Identify which cell holds the provided text, then report its (x, y) central coordinate. 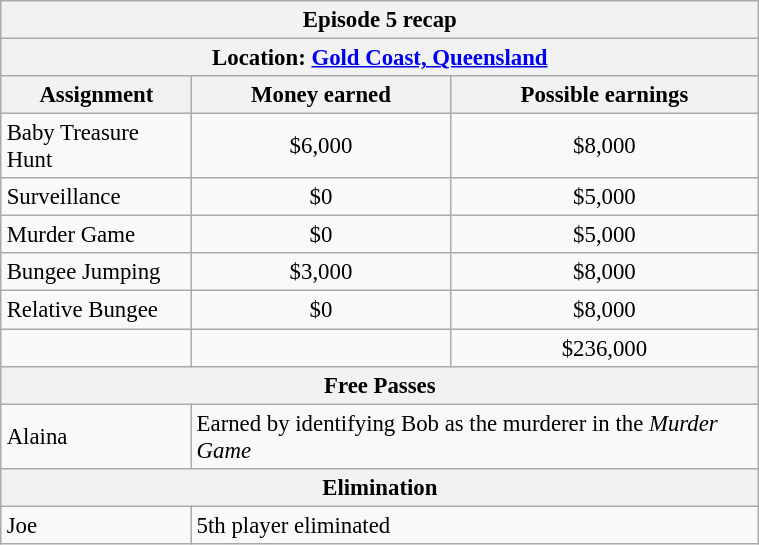
Earned by identifying Bob as the murderer in the Murder Game (474, 436)
Surveillance (96, 197)
Bungee Jumping (96, 272)
Relative Bungee (96, 310)
5th player eliminated (474, 525)
$3,000 (320, 272)
Money earned (320, 95)
Murder Game (96, 235)
Possible earnings (605, 95)
Alaina (96, 436)
$236,000 (605, 347)
$6,000 (320, 146)
Episode 5 recap (380, 20)
Assignment (96, 95)
Location: Gold Coast, Queensland (380, 57)
Elimination (380, 487)
Free Passes (380, 385)
Joe (96, 525)
Baby Treasure Hunt (96, 146)
